Detect which cell encompasses the target text, then output its [X, Y] center coordinate. 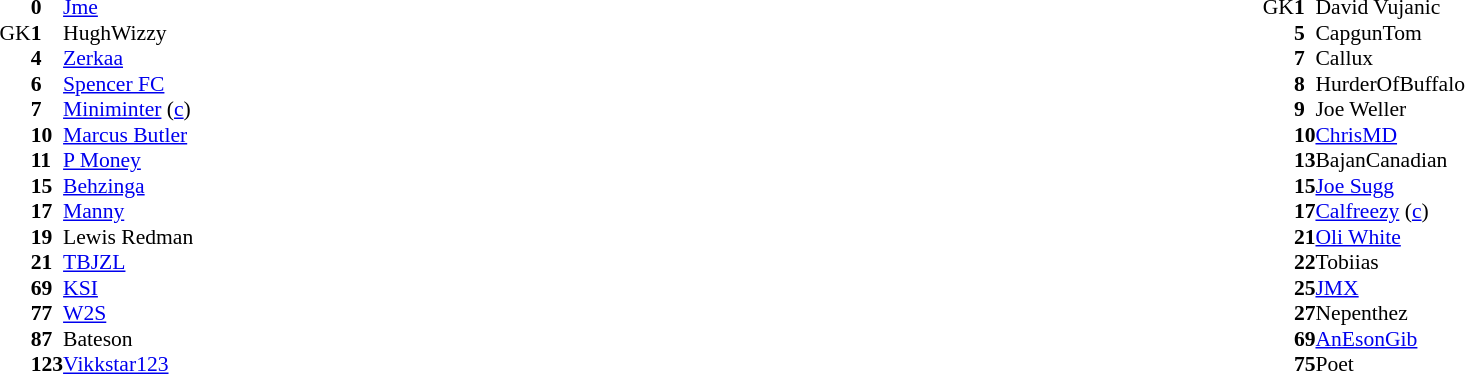
Calfreezy (c) [1390, 211]
HurderOfBuffalo [1390, 84]
BajanCanadian [1390, 161]
4 [47, 59]
77 [47, 313]
Callux [1390, 59]
Lewis Redman [128, 237]
6 [47, 84]
25 [1305, 288]
19 [47, 237]
Spencer FC [128, 84]
9 [1305, 109]
Manny [128, 211]
Tobiias [1390, 263]
W2S [128, 313]
22 [1305, 263]
KSI [128, 288]
5 [1305, 33]
P Money [128, 161]
Zerkaa [128, 59]
CapgunTom [1390, 33]
Nepenthez [1390, 313]
Behzinga [128, 186]
JMX [1390, 288]
27 [1305, 313]
87 [47, 339]
Joe Weller [1390, 109]
11 [47, 161]
Miniminter (c) [128, 109]
TBJZL [128, 263]
Bateson [128, 339]
ChrisMD [1390, 135]
1 [47, 33]
GK [16, 33]
HughWizzy [128, 33]
Marcus Butler [128, 135]
8 [1305, 84]
Joe Sugg [1390, 186]
Oli White [1390, 237]
AnEsonGib [1390, 339]
13 [1305, 161]
